Pinpoint the cell where the given text exists, returning its (X, Y) midpoint coordinate. 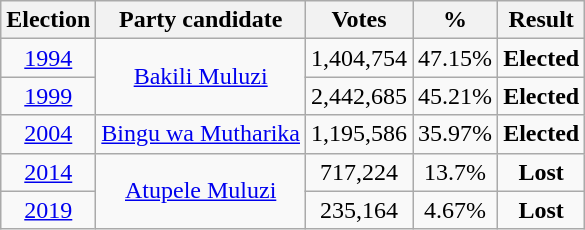
235,164 (360, 210)
717,224 (360, 172)
Election (48, 20)
1999 (48, 96)
45.21% (456, 96)
2019 (48, 210)
Atupele Muluzi (201, 191)
47.15% (456, 58)
Result (542, 20)
1,195,586 (360, 134)
35.97% (456, 134)
Votes (360, 20)
2004 (48, 134)
1994 (48, 58)
13.7% (456, 172)
Bingu wa Mutharika (201, 134)
% (456, 20)
4.67% (456, 210)
2,442,685 (360, 96)
2014 (48, 172)
1,404,754 (360, 58)
Bakili Muluzi (201, 77)
Party candidate (201, 20)
